Return the (X, Y) coordinate for the center point of the cell that contains the specified text.  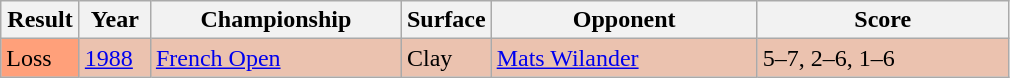
Surface (446, 20)
Championship (276, 20)
Loss (40, 58)
Mats Wilander (624, 58)
5–7, 2–6, 1–6 (882, 58)
Year (114, 20)
1988 (114, 58)
Result (40, 20)
French Open (276, 58)
Opponent (624, 20)
Score (882, 20)
Clay (446, 58)
